Scan for the cell matching the given text and deliver its [x, y] coordinate at center. 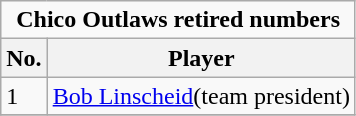
No. [24, 58]
1 [24, 96]
Player [201, 58]
Bob Linscheid(team president) [201, 96]
Chico Outlaws retired numbers [178, 20]
